Output the [X, Y] coordinate of the center of the cell containing the given text.  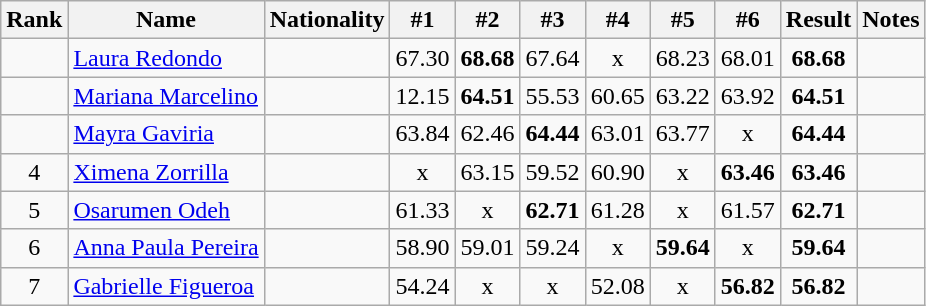
68.23 [682, 58]
Rank [34, 20]
61.33 [422, 210]
Result [818, 20]
Mayra Gaviria [166, 134]
63.84 [422, 134]
58.90 [422, 248]
Anna Paula Pereira [166, 248]
52.08 [618, 286]
5 [34, 210]
60.90 [618, 172]
Mariana Marcelino [166, 96]
67.64 [552, 58]
67.30 [422, 58]
#5 [682, 20]
6 [34, 248]
#1 [422, 20]
7 [34, 286]
Notes [891, 20]
61.28 [618, 210]
59.52 [552, 172]
Nationality [327, 20]
4 [34, 172]
59.24 [552, 248]
Laura Redondo [166, 58]
#6 [748, 20]
55.53 [552, 96]
54.24 [422, 286]
60.65 [618, 96]
Osarumen Odeh [166, 210]
Ximena Zorrilla [166, 172]
61.57 [748, 210]
63.92 [748, 96]
62.46 [488, 134]
Name [166, 20]
63.22 [682, 96]
68.01 [748, 58]
#3 [552, 20]
63.15 [488, 172]
12.15 [422, 96]
63.01 [618, 134]
63.77 [682, 134]
Gabrielle Figueroa [166, 286]
#4 [618, 20]
59.01 [488, 248]
#2 [488, 20]
